Return [X, Y] of the center of cell containing provided text 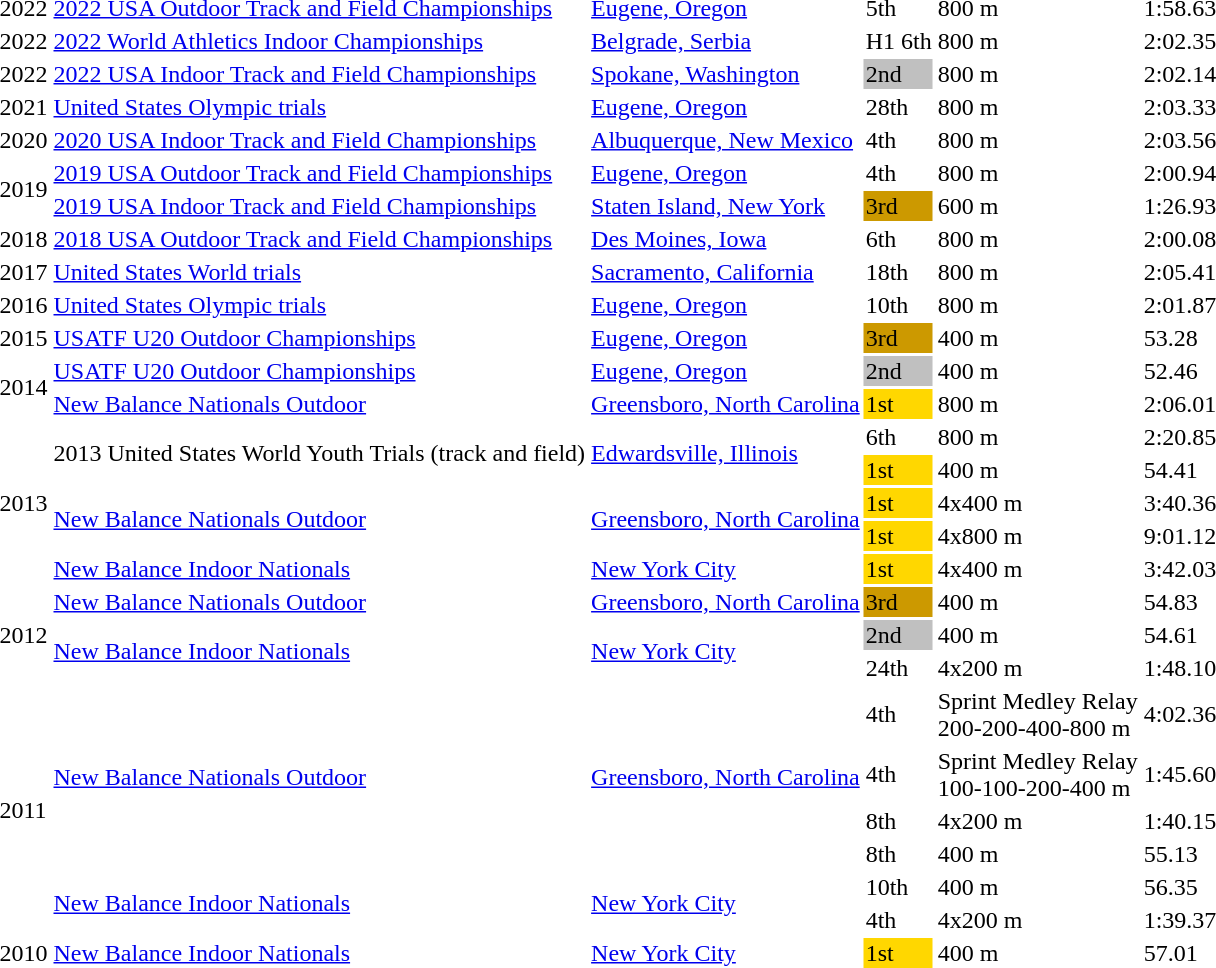
4x800 m [1038, 536]
2019 USA Outdoor Track and Field Championships [320, 173]
28th [898, 107]
Des Moines, Iowa [726, 239]
2013 United States World Youth Trials (track and field) [320, 454]
United States World trials [320, 272]
Belgrade, Serbia [726, 41]
Staten Island, New York [726, 206]
2022 USA Indoor Track and Field Championships [320, 74]
Sacramento, California [726, 272]
600 m [1038, 206]
Sprint Medley Relay200-200-400-800 m [1038, 714]
2020 USA Indoor Track and Field Championships [320, 140]
2022 World Athletics Indoor Championships [320, 41]
Albuquerque, New Mexico [726, 140]
Sprint Medley Relay100-100-200-400 m [1038, 774]
Spokane, Washington [726, 74]
24th [898, 668]
18th [898, 272]
2018 USA Outdoor Track and Field Championships [320, 239]
Edwardsville, Illinois [726, 454]
H1 6th [898, 41]
2019 USA Indoor Track and Field Championships [320, 206]
